Identify which cell holds the provided text, then report its [X, Y] central coordinate. 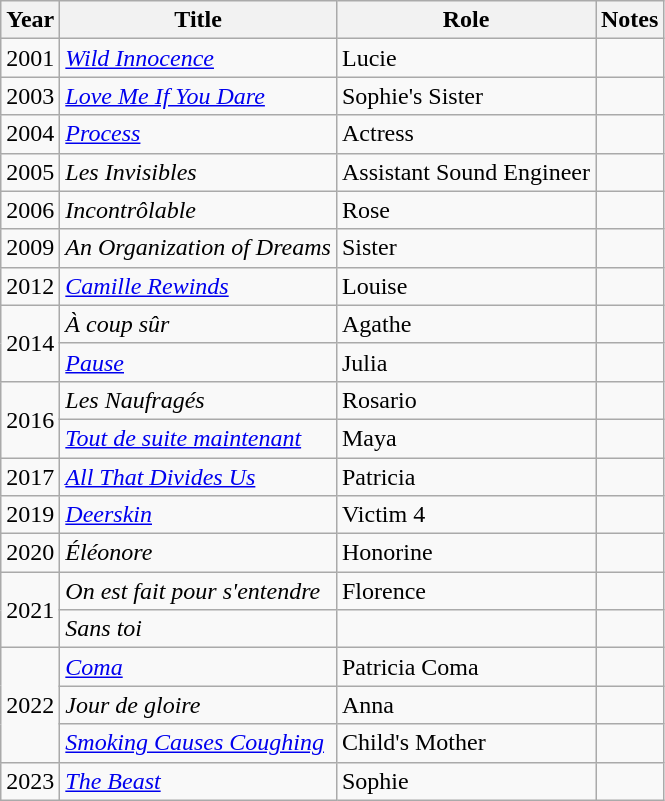
Year [30, 20]
Deerskin [198, 515]
2003 [30, 96]
Assistant Sound Engineer [466, 172]
2005 [30, 172]
Rosario [466, 400]
Les Naufragés [198, 400]
2009 [30, 248]
2004 [30, 134]
An Organization of Dreams [198, 248]
2023 [30, 781]
Victim 4 [466, 515]
2014 [30, 343]
Actress [466, 134]
2020 [30, 553]
Agathe [466, 324]
Jour de gloire [198, 705]
All That Divides Us [198, 477]
Sans toi [198, 629]
Les Invisibles [198, 172]
Patricia Coma [466, 667]
Florence [466, 591]
Love Me If You Dare [198, 96]
2016 [30, 419]
Louise [466, 286]
Sister [466, 248]
Anna [466, 705]
2001 [30, 58]
2012 [30, 286]
Lucie [466, 58]
Incontrôlable [198, 210]
On est fait pour s'entendre [198, 591]
Patricia [466, 477]
Honorine [466, 553]
Julia [466, 362]
2017 [30, 477]
Sophie's Sister [466, 96]
Child's Mother [466, 743]
Éléonore [198, 553]
À coup sûr [198, 324]
Role [466, 20]
Sophie [466, 781]
Rose [466, 210]
Maya [466, 438]
Camille Rewinds [198, 286]
Process [198, 134]
The Beast [198, 781]
Title [198, 20]
Smoking Causes Coughing [198, 743]
2021 [30, 610]
2022 [30, 705]
Tout de suite maintenant [198, 438]
Notes [630, 20]
Coma [198, 667]
2019 [30, 515]
2006 [30, 210]
Wild Innocence [198, 58]
Pause [198, 362]
